Determine the (X, Y) coordinate at the center of the cell enclosing the given text.  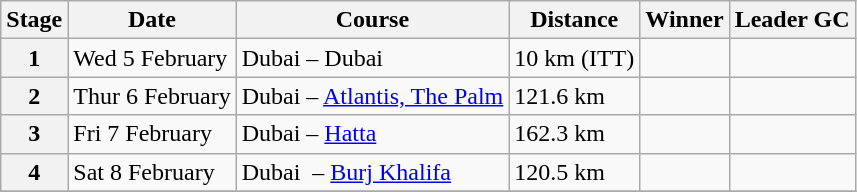
Fri 7 February (152, 134)
162.3 km (574, 134)
1 (34, 58)
120.5 km (574, 172)
Dubai – Dubai (372, 58)
Course (372, 20)
4 (34, 172)
Date (152, 20)
3 (34, 134)
Wed 5 February (152, 58)
Dubai – Hatta (372, 134)
Winner (684, 20)
Stage (34, 20)
Leader GC (792, 20)
10 km (ITT) (574, 58)
2 (34, 96)
Distance (574, 20)
Dubai – Burj Khalifa (372, 172)
Dubai – Atlantis, The Palm (372, 96)
Thur 6 February (152, 96)
121.6 km (574, 96)
Sat 8 February (152, 172)
